Capture the cell that displays the provided text and extract its (x, y) central coordinate. 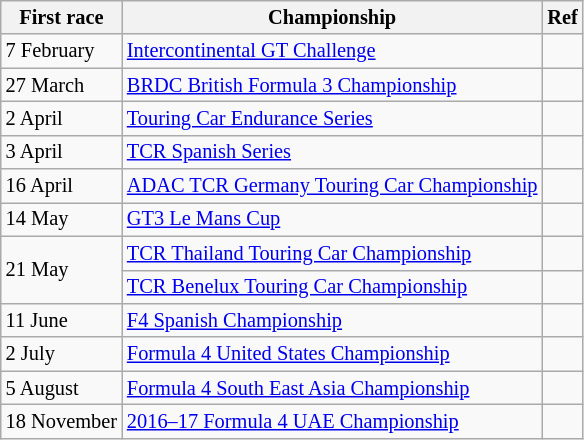
11 June (62, 320)
Formula 4 United States Championship (332, 354)
Ref (562, 17)
TCR Spanish Series (332, 152)
5 August (62, 388)
7 February (62, 51)
3 April (62, 152)
2016–17 Formula 4 UAE Championship (332, 421)
First race (62, 17)
ADAC TCR Germany Touring Car Championship (332, 186)
TCR Benelux Touring Car Championship (332, 287)
TCR Thailand Touring Car Championship (332, 253)
Intercontinental GT Challenge (332, 51)
27 March (62, 85)
21 May (62, 270)
2 April (62, 118)
16 April (62, 186)
F4 Spanish Championship (332, 320)
GT3 Le Mans Cup (332, 219)
BRDC British Formula 3 Championship (332, 85)
2 July (62, 354)
Formula 4 South East Asia Championship (332, 388)
18 November (62, 421)
Touring Car Endurance Series (332, 118)
14 May (62, 219)
Championship (332, 17)
